Extract the (X, Y) coordinate from the center of the cell holding the provided text.  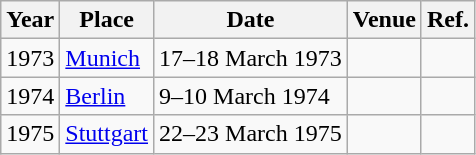
Date (251, 20)
1974 (30, 96)
Berlin (107, 96)
Venue (384, 20)
Ref. (448, 20)
9–10 March 1974 (251, 96)
Year (30, 20)
Stuttgart (107, 134)
Place (107, 20)
1973 (30, 58)
22–23 March 1975 (251, 134)
1975 (30, 134)
Munich (107, 58)
17–18 March 1973 (251, 58)
